Find where the given text appears and provide that cell's center as [x, y] coordinate. 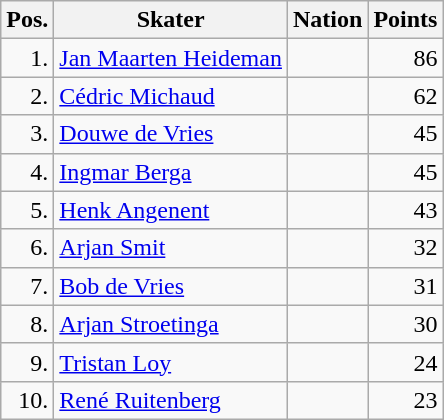
7. [28, 286]
René Ruitenberg [171, 400]
Arjan Smit [171, 248]
Arjan Stroetinga [171, 324]
32 [406, 248]
Henk Angenent [171, 210]
30 [406, 324]
Jan Maarten Heideman [171, 58]
6. [28, 248]
31 [406, 286]
Ingmar Berga [171, 172]
Bob de Vries [171, 286]
Cédric Michaud [171, 96]
8. [28, 324]
23 [406, 400]
Douwe de Vries [171, 134]
Points [406, 20]
Nation [327, 20]
Skater [171, 20]
2. [28, 96]
4. [28, 172]
1. [28, 58]
5. [28, 210]
86 [406, 58]
Pos. [28, 20]
24 [406, 362]
3. [28, 134]
62 [406, 96]
10. [28, 400]
9. [28, 362]
43 [406, 210]
Tristan Loy [171, 362]
